For the text-containing cell, return its midpoint in (X, Y) coordinate format. 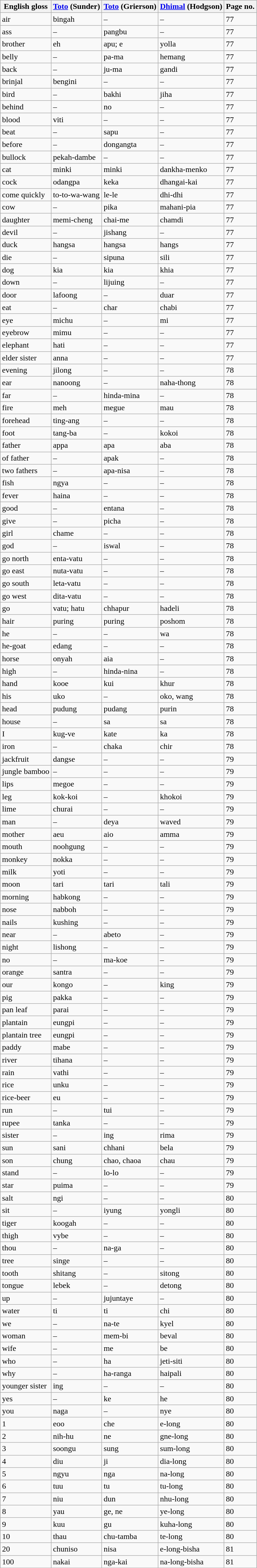
hadeli (191, 609)
iyung (130, 1211)
na-long (191, 1474)
cow (26, 207)
back (26, 69)
pekah-dambe (77, 157)
lafoong (77, 295)
nih-hu (77, 1436)
enta-vatu (77, 558)
appa (77, 445)
tali (191, 884)
kok-koi (77, 797)
rice-beer (26, 1098)
go west (26, 596)
chuniso (77, 1549)
noohgung (77, 847)
nga-kai (130, 1561)
jiha (191, 94)
ting-ang (77, 420)
dhi-dhi (191, 195)
bela (191, 1148)
chamdi (191, 220)
house (26, 721)
memi-cheng (77, 220)
man (26, 822)
tu-long (191, 1486)
jackfruit (26, 759)
tiger (26, 1223)
lebek (77, 1286)
nanoong (77, 383)
of father (26, 458)
yolla (191, 44)
sili (191, 257)
bird (26, 94)
na-long-bisha (191, 1561)
two fathers (26, 470)
blood (26, 119)
uko (77, 696)
na-te (130, 1323)
down (26, 282)
gandi (191, 69)
hemang (191, 57)
nga (130, 1474)
orange (26, 972)
entana (130, 508)
dankha-menko (191, 170)
thau (77, 1536)
beat (26, 132)
salt (26, 1198)
khia (191, 270)
water (26, 1311)
ngyu (77, 1474)
2 (26, 1436)
hangs (191, 245)
yoti (77, 872)
wa (191, 634)
evening (26, 370)
duck (26, 245)
3 (26, 1449)
che (130, 1424)
cock (26, 182)
door (26, 295)
eye (26, 320)
apa (130, 445)
thigh (26, 1236)
kuha-long (191, 1524)
poshom (191, 621)
eoo (77, 1424)
high (26, 671)
kokoi (191, 433)
belly (26, 57)
chame (77, 533)
6 (26, 1486)
ke (130, 1399)
keka (130, 182)
9 (26, 1524)
shitang (77, 1273)
beval (191, 1336)
detong (191, 1286)
pudung (77, 709)
onyah (77, 659)
mem-bi (130, 1336)
fish (26, 483)
e-long-bisha (191, 1549)
e-long (191, 1424)
rain (26, 1072)
ju-ma (130, 69)
sung (130, 1449)
koogah (77, 1223)
dhangai-kai (191, 182)
why (26, 1374)
kongo (77, 985)
leg (26, 797)
tui (130, 1110)
edang (77, 646)
sun (26, 1148)
bakhi (130, 94)
elder sister (26, 357)
ngi (77, 1198)
bingah (77, 19)
ye-long (191, 1511)
sipuna (130, 257)
soongu (77, 1449)
sister (26, 1135)
vatu; hatu (77, 609)
nabboh (77, 909)
aio (130, 834)
hair (26, 621)
nokka (77, 859)
I (26, 734)
wife (26, 1348)
mother (26, 834)
he-goat (26, 646)
ha-ranga (130, 1374)
kushing (77, 922)
dog (26, 270)
pig (26, 997)
lijuing (130, 282)
iron (26, 746)
tu (130, 1486)
bengini (77, 82)
vathi (77, 1072)
kug-ve (77, 734)
aba (191, 445)
Toto (Grierson) (130, 7)
plantain tree (26, 1035)
te-long (191, 1536)
paddy (26, 1047)
jeti-siti (191, 1361)
brinjal (26, 82)
parai (77, 1010)
hinda-nina (130, 671)
who (26, 1361)
gu (130, 1524)
to-to-wa-wang (77, 195)
waved (191, 822)
pan leaf (26, 1010)
4 (26, 1461)
kyel (191, 1323)
sit (26, 1211)
jungle bamboo (26, 772)
Page no. (240, 7)
apu; e (130, 44)
star (26, 1185)
dongangta (130, 144)
chhani (130, 1148)
dia-long (191, 1461)
eyebrow (26, 332)
duar (191, 295)
tooth (26, 1273)
amma (191, 834)
ne (130, 1436)
mau (191, 408)
sani (77, 1148)
habkong (77, 897)
nakai (77, 1561)
iswal (130, 546)
hinda-mina (130, 395)
chaka (130, 746)
1 (26, 1424)
milk (26, 872)
woman (26, 1336)
king (191, 985)
pudang (130, 709)
leta-vatu (77, 584)
char (130, 307)
kui (130, 684)
michu (77, 320)
ngya (77, 483)
picha (130, 521)
santra (77, 972)
meh (77, 408)
churai (77, 809)
you (26, 1411)
mahani-pia (191, 207)
younger sister (26, 1386)
chai-me (130, 220)
ha (130, 1361)
anna (77, 357)
hati (77, 345)
chao, chaoa (130, 1160)
we (26, 1323)
chi (191, 1311)
lishong (77, 947)
dita-vatu (77, 596)
lo-lo (130, 1173)
go (26, 609)
hand (26, 684)
go south (26, 584)
viti (77, 119)
cat (26, 170)
ass (26, 32)
girl (26, 533)
kooe (77, 684)
fire (26, 408)
behind (26, 107)
jilong (77, 370)
apak (130, 458)
nhu-long (191, 1499)
foot (26, 433)
100 (26, 1561)
rice (26, 1085)
jishang (130, 232)
tihana (77, 1060)
be (191, 1348)
na-ga (130, 1248)
pakka (77, 997)
aeu (77, 834)
10 (26, 1536)
stand (26, 1173)
20 (26, 1549)
apa-nisa (130, 470)
megue (130, 408)
tanka (77, 1123)
our (26, 985)
eat (26, 307)
naga (77, 1411)
ma-koe (130, 960)
forehead (26, 420)
ge, ne (130, 1511)
up (26, 1298)
7 (26, 1499)
brother (26, 44)
nuta-vatu (77, 571)
eu (77, 1098)
pa-ma (130, 57)
megoe (77, 784)
deya (130, 822)
mi (191, 320)
ji (130, 1461)
naha-thong (191, 383)
morning (26, 897)
horse (26, 659)
nye (191, 1411)
nisa (130, 1549)
plantain (26, 1022)
mimu (77, 332)
dangse (77, 759)
sapu (130, 132)
oko, wang (191, 696)
monkey (26, 859)
khur (191, 684)
le-le (130, 195)
chu-tamba (130, 1536)
aia (130, 659)
elephant (26, 345)
give (26, 521)
chabi (191, 307)
singe (77, 1261)
dun (130, 1499)
vybe (77, 1236)
sum-long (191, 1449)
moon (26, 884)
run (26, 1110)
Toto (Sunder) (77, 7)
rima (191, 1135)
thou (26, 1248)
tongue (26, 1286)
tree (26, 1261)
puima (77, 1185)
yongli (191, 1211)
head (26, 709)
lips (26, 784)
chhapur (130, 609)
nails (26, 922)
good (26, 508)
before (26, 144)
fever (26, 496)
son (26, 1160)
nose (26, 909)
purin (191, 709)
ka (191, 734)
unku (77, 1085)
go east (26, 571)
mouth (26, 847)
chir (191, 746)
mabe (77, 1047)
yau (77, 1511)
kuu (77, 1524)
die (26, 257)
5 (26, 1474)
river (26, 1060)
abeto (130, 934)
sitong (191, 1273)
kate (130, 734)
gne-long (191, 1436)
daughter (26, 220)
pika (130, 207)
niu (77, 1499)
night (26, 947)
khokoi (191, 797)
English gloss (26, 7)
chau (191, 1160)
pangbu (130, 32)
ear (26, 383)
far (26, 395)
tang-ba (77, 433)
diu (77, 1461)
come quickly (26, 195)
air (26, 19)
odangpa (77, 182)
tuu (77, 1486)
me (130, 1348)
near (26, 934)
lime (26, 809)
eh (77, 44)
bullock (26, 157)
Dhimal (Hodgson) (191, 7)
haina (77, 496)
chung (77, 1160)
go north (26, 558)
yes (26, 1399)
god (26, 546)
his (26, 696)
father (26, 445)
rupee (26, 1123)
devil (26, 232)
haipali (191, 1374)
jujuntaye (130, 1298)
8 (26, 1511)
